Find where the given text appears and provide that cell's center as (x, y) coordinate. 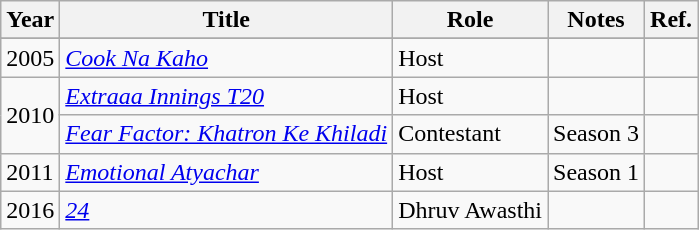
Title (226, 20)
Dhruv Awasthi (470, 210)
24 (226, 210)
Role (470, 20)
Year (30, 20)
Cook Na Kaho (226, 58)
2016 (30, 210)
2011 (30, 172)
Fear Factor: Khatron Ke Khiladi (226, 134)
2005 (30, 58)
2010 (30, 115)
Season 3 (596, 134)
Season 1 (596, 172)
Ref. (672, 20)
Notes (596, 20)
Contestant (470, 134)
Extraaa Innings T20 (226, 96)
Emotional Atyachar (226, 172)
